Find where the given text appears and provide that cell's center as (X, Y) coordinate. 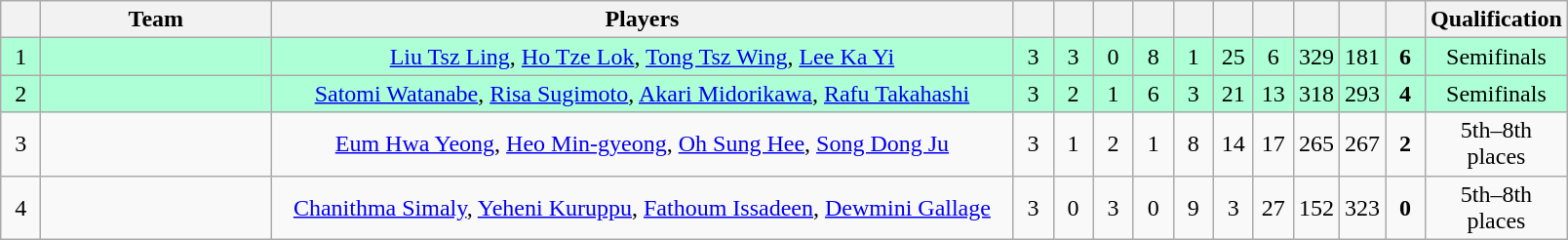
14 (1233, 144)
323 (1361, 207)
Team (156, 20)
27 (1274, 207)
25 (1233, 57)
181 (1361, 57)
152 (1316, 207)
Chanithma Simaly, Yeheni Kuruppu, Fathoum Issadeen, Dewmini Gallage (642, 207)
Qualification (1497, 20)
Eum Hwa Yeong, Heo Min-gyeong, Oh Sung Hee, Song Dong Ju (642, 144)
329 (1316, 57)
293 (1361, 94)
13 (1274, 94)
Liu Tsz Ling, Ho Tze Lok, Tong Tsz Wing, Lee Ka Yi (642, 57)
267 (1361, 144)
265 (1316, 144)
Satomi Watanabe, Risa Sugimoto, Akari Midorikawa, Rafu Takahashi (642, 94)
Players (642, 20)
21 (1233, 94)
9 (1194, 207)
17 (1274, 144)
318 (1316, 94)
